From the cell containing the given text, extract its center point as (x, y) coordinate. 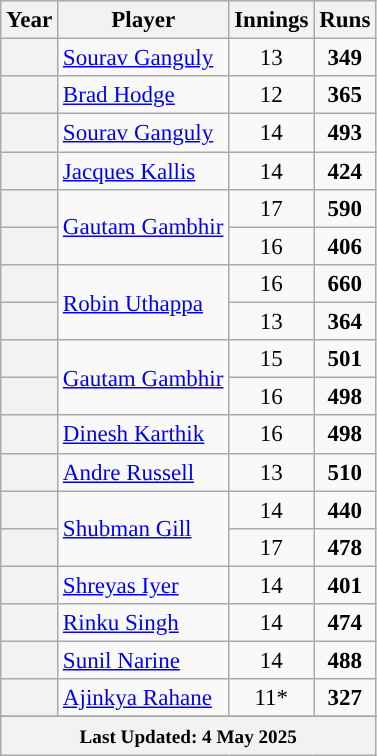
Sunil Narine (144, 661)
Shreyas Iyer (144, 585)
478 (345, 548)
Andre Russell (144, 472)
424 (345, 171)
Brad Hodge (144, 95)
15 (272, 359)
Year (30, 20)
Dinesh Karthik (144, 435)
401 (345, 585)
406 (345, 246)
590 (345, 209)
Player (144, 20)
Last Updated: 4 May 2025 (188, 736)
510 (345, 472)
364 (345, 322)
349 (345, 58)
Robin Uthappa (144, 302)
11* (272, 698)
Rinku Singh (144, 623)
Innings (272, 20)
Ajinkya Rahane (144, 698)
Jacques Kallis (144, 171)
501 (345, 359)
440 (345, 510)
488 (345, 661)
Shubman Gill (144, 528)
12 (272, 95)
474 (345, 623)
493 (345, 133)
660 (345, 284)
Runs (345, 20)
327 (345, 698)
365 (345, 95)
